Capture the cell that displays the provided text and extract its [X, Y] central coordinate. 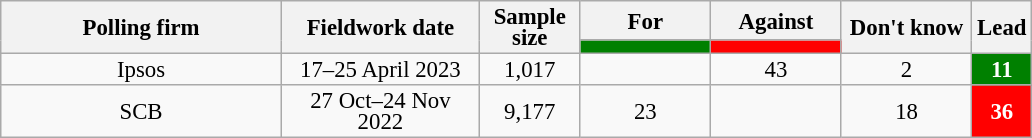
18 [906, 112]
36 [1002, 112]
Fieldwork date [380, 28]
11 [1002, 70]
Lead [1002, 28]
Ipsos [142, 70]
17–25 April 2023 [380, 70]
Polling firm [142, 28]
For [646, 20]
Sample size [530, 28]
9,177 [530, 112]
SCB [142, 112]
Don't know [906, 28]
1,017 [530, 70]
27 Oct–24 Nov 2022 [380, 112]
Against [776, 20]
23 [646, 112]
2 [906, 70]
43 [776, 70]
